Return the (X, Y) coordinate for the center point of the cell that contains the specified text.  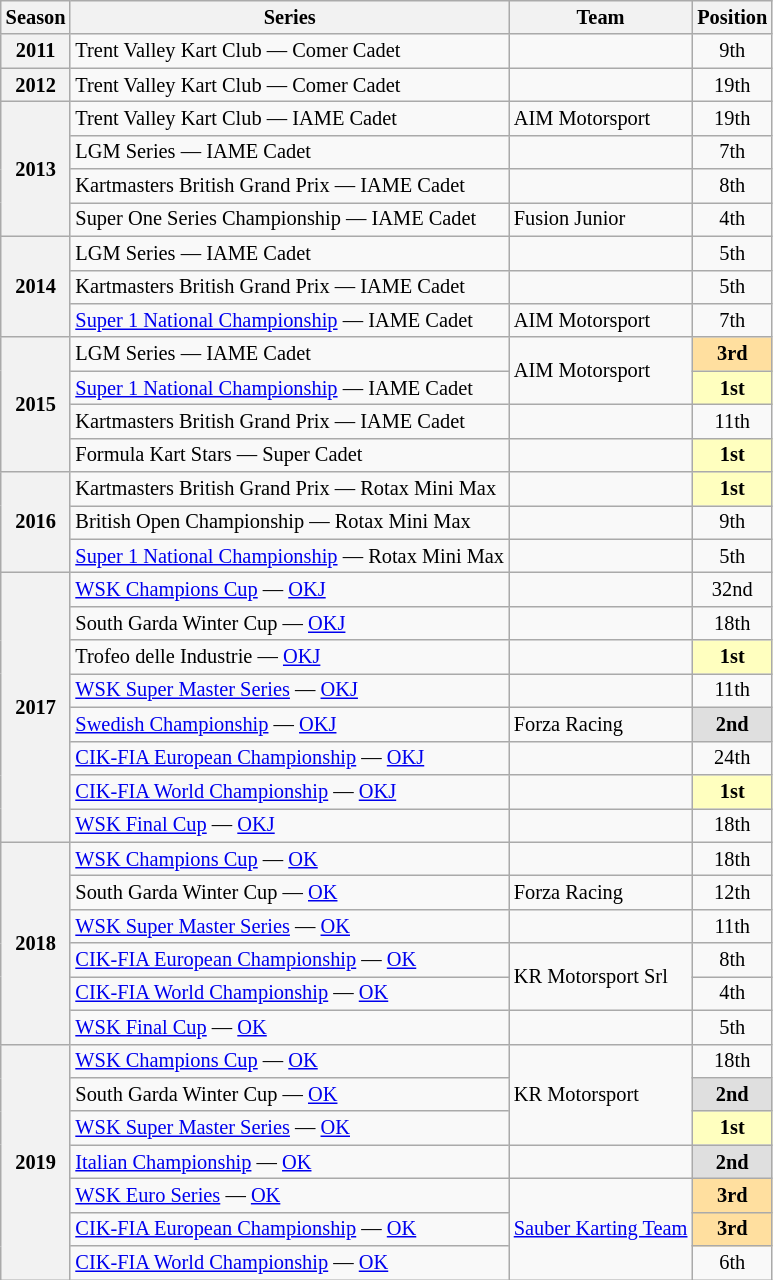
WSK Final Cup — OK (289, 1027)
KR Motorsport (600, 1094)
KR Motorsport Srl (600, 976)
Trent Valley Kart Club — IAME Cadet (289, 118)
British Open Championship — Rotax Mini Max (289, 522)
Team (600, 17)
2017 (36, 706)
Sauber Karting Team (600, 1228)
South Garda Winter Cup — OKJ (289, 623)
2013 (36, 168)
Position (732, 17)
CIK-FIA World Championship — OKJ (289, 791)
WSK Super Master Series — OKJ (289, 690)
24th (732, 758)
2011 (36, 51)
2014 (36, 286)
WSK Euro Series — OK (289, 1195)
6th (732, 1263)
12th (732, 892)
Italian Championship — OK (289, 1162)
2018 (36, 943)
WSK Champions Cup — OKJ (289, 589)
Kartmasters British Grand Prix — Rotax Mini Max (289, 489)
Trofeo delle Industrie — OKJ (289, 657)
Fusion Junior (600, 219)
CIK-FIA European Championship — OKJ (289, 758)
Season (36, 17)
Super 1 National Championship — Rotax Mini Max (289, 556)
Formula Kart Stars — Super Cadet (289, 455)
2016 (36, 522)
WSK Final Cup — OKJ (289, 825)
2019 (36, 1162)
Super One Series Championship — IAME Cadet (289, 219)
32nd (732, 589)
2015 (36, 404)
Series (289, 17)
Swedish Championship — OKJ (289, 724)
2012 (36, 85)
